Capture the cell that displays the provided text and extract its (X, Y) central coordinate. 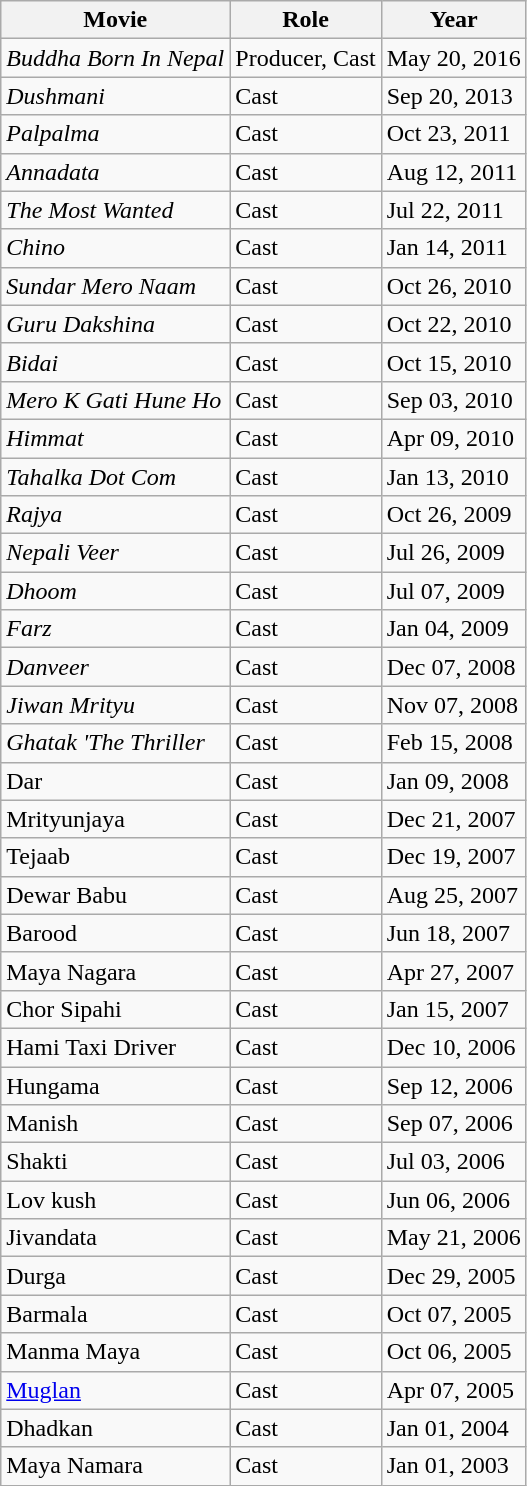
Dar (116, 781)
Role (306, 20)
Lov kush (116, 1200)
Oct 15, 2010 (454, 362)
Dhadkan (116, 1428)
Guru Dakshina (116, 324)
Year (454, 20)
Manish (116, 1124)
Dec 19, 2007 (454, 857)
Jul 07, 2009 (454, 591)
Nepali Veer (116, 553)
Sep 03, 2010 (454, 400)
Jan 14, 2011 (454, 248)
Apr 07, 2005 (454, 1390)
Farz (116, 629)
Dec 07, 2008 (454, 667)
Jivandata (116, 1238)
Durga (116, 1276)
Bidai (116, 362)
Movie (116, 20)
May 20, 2016 (454, 58)
Dec 29, 2005 (454, 1276)
Maya Namara (116, 1466)
Apr 27, 2007 (454, 971)
Buddha Born In Nepal (116, 58)
Jan 01, 2003 (454, 1466)
Tejaab (116, 857)
Manma Maya (116, 1352)
Mero K Gati Hune Ho (116, 400)
Maya Nagara (116, 971)
Annadata (116, 172)
Jun 06, 2006 (454, 1200)
Muglan (116, 1390)
Oct 23, 2011 (454, 134)
Jan 15, 2007 (454, 1009)
Aug 12, 2011 (454, 172)
Jiwan Mrityu (116, 705)
Chino (116, 248)
Jan 13, 2010 (454, 477)
May 21, 2006 (454, 1238)
Oct 22, 2010 (454, 324)
Sep 12, 2006 (454, 1085)
Dec 10, 2006 (454, 1047)
Chor Sipahi (116, 1009)
The Most Wanted (116, 210)
Shakti (116, 1162)
Aug 25, 2007 (454, 895)
Jul 26, 2009 (454, 553)
Mrityunjaya (116, 819)
Hungama (116, 1085)
Ghatak 'The Thriller (116, 743)
Oct 07, 2005 (454, 1314)
Tahalka Dot Com (116, 477)
Jan 04, 2009 (454, 629)
Palpalma (116, 134)
Feb 15, 2008 (454, 743)
Nov 07, 2008 (454, 705)
Himmat (116, 438)
Oct 26, 2009 (454, 515)
Rajya (116, 515)
Sundar Mero Naam (116, 286)
Jul 22, 2011 (454, 210)
Danveer (116, 667)
Sep 07, 2006 (454, 1124)
Dewar Babu (116, 895)
Jun 18, 2007 (454, 933)
Dhoom (116, 591)
Jan 09, 2008 (454, 781)
Jul 03, 2006 (454, 1162)
Dec 21, 2007 (454, 819)
Producer, Cast (306, 58)
Dushmani (116, 96)
Barood (116, 933)
Sep 20, 2013 (454, 96)
Hami Taxi Driver (116, 1047)
Barmala (116, 1314)
Jan 01, 2004 (454, 1428)
Oct 26, 2010 (454, 286)
Apr 09, 2010 (454, 438)
Oct 06, 2005 (454, 1352)
